Locate the cell with the specified text and output its [x, y] center coordinate. 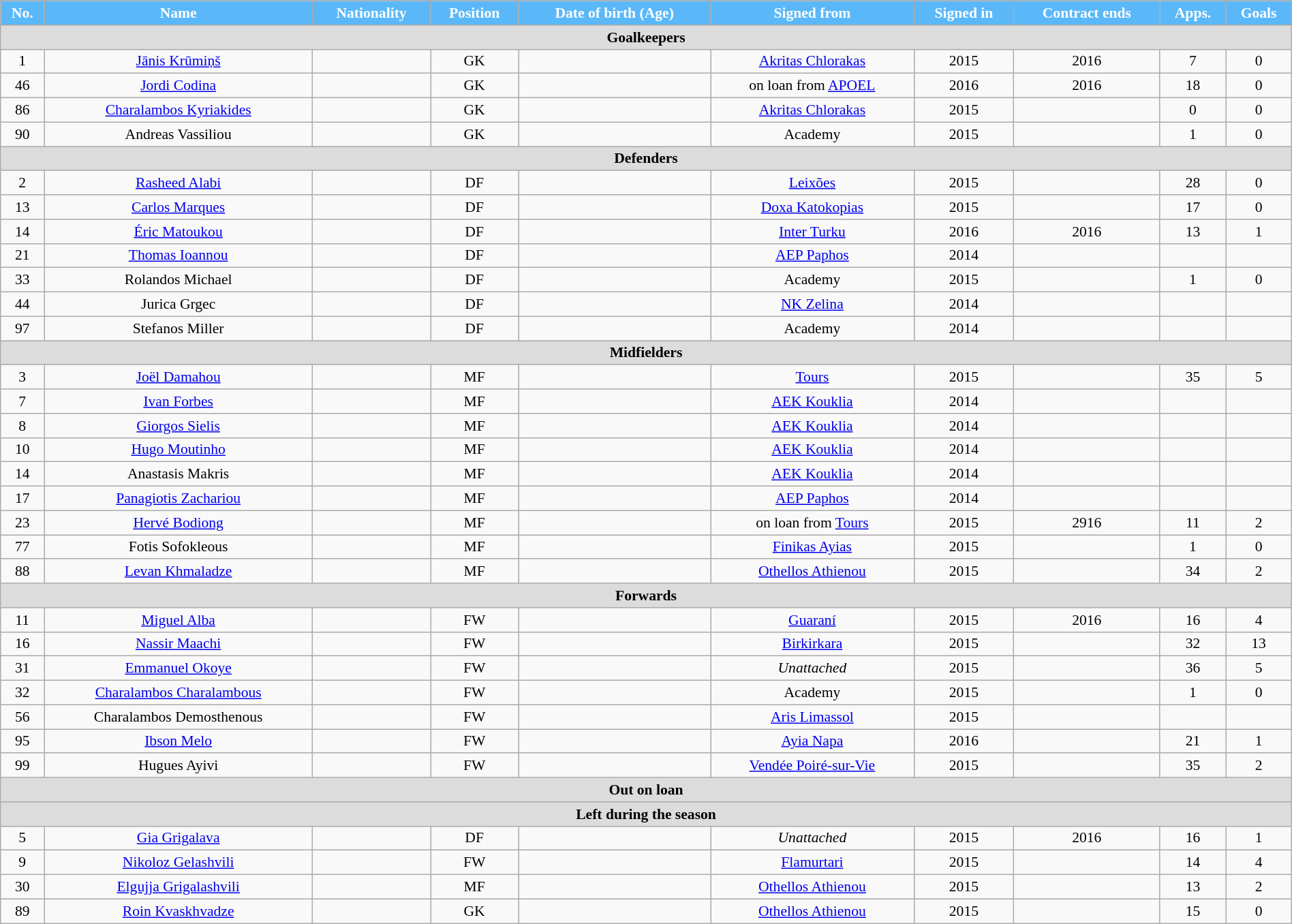
8 [22, 426]
Hervé Bodiong [179, 523]
Andreas Vassiliou [179, 134]
Ayia Napa [812, 741]
Hugues Ayivi [179, 766]
Jurica Grgec [179, 305]
Stefanos Miller [179, 328]
36 [1193, 668]
15 [1193, 911]
Apps. [1193, 13]
Charalambos Demosthenous [179, 717]
Vendée Poiré-sur-Vie [812, 766]
97 [22, 328]
No. [22, 13]
NK Zelina [812, 305]
Miguel Alba [179, 620]
Goalkeepers [646, 37]
95 [22, 741]
18 [1193, 86]
Out on loan [646, 790]
Carlos Marques [179, 207]
Charalambos Charalambous [179, 693]
Nassir Maachi [179, 644]
Rolandos Michael [179, 280]
30 [22, 887]
Date of birth (Age) [615, 13]
Finikas Ayias [812, 547]
Roin Kvaskhvadze [179, 911]
Aris Limassol [812, 717]
Tours [812, 378]
Goals [1259, 13]
Éric Matoukou [179, 232]
Rasheed Alabi [179, 183]
9 [22, 863]
34 [1193, 572]
10 [22, 450]
23 [22, 523]
Jordi Codina [179, 86]
44 [22, 305]
Charalambos Kyriakides [179, 110]
Fotis Sofokleous [179, 547]
Anastasis Makris [179, 474]
Hugo Moutinho [179, 450]
86 [22, 110]
Flamurtari [812, 863]
Contract ends [1087, 13]
Ivan Forbes [179, 401]
3 [22, 378]
Emmanuel Okoye [179, 668]
46 [22, 86]
Doxa Katokopias [812, 207]
Defenders [646, 159]
28 [1193, 183]
Position [474, 13]
Name [179, 13]
31 [22, 668]
Giorgos Sielis [179, 426]
Birkirkara [812, 644]
Thomas Ioannou [179, 256]
Joël Damahou [179, 378]
Left during the season [646, 814]
on loan from Tours [812, 523]
Elgujja Grigalashvili [179, 887]
33 [22, 280]
Nikoloz Gelashvili [179, 863]
Gia Grigalava [179, 838]
Nationality [372, 13]
Midfielders [646, 353]
Signed from [812, 13]
on loan from APOEL [812, 86]
Guaraní [812, 620]
77 [22, 547]
Inter Turku [812, 232]
2916 [1087, 523]
Jānis Krūmiņš [179, 61]
90 [22, 134]
Forwards [646, 596]
Leixões [812, 183]
Ibson Melo [179, 741]
Signed in [964, 13]
56 [22, 717]
99 [22, 766]
88 [22, 572]
Levan Khmaladze [179, 572]
89 [22, 911]
Panagiotis Zachariou [179, 499]
